For the text-containing cell, return its midpoint in [x, y] coordinate format. 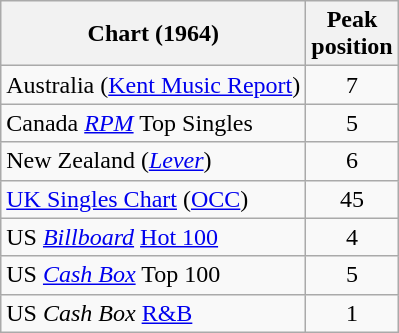
Peakposition [352, 34]
45 [352, 199]
Canada RPM Top Singles [154, 123]
US Cash Box R&B [154, 313]
4 [352, 237]
7 [352, 85]
New Zealand (Lever) [154, 161]
Australia (Kent Music Report) [154, 85]
US Cash Box Top 100 [154, 275]
1 [352, 313]
UK Singles Chart (OCC) [154, 199]
US Billboard Hot 100 [154, 237]
Chart (1964) [154, 34]
6 [352, 161]
